For the text-containing cell, return its midpoint in [X, Y] coordinate format. 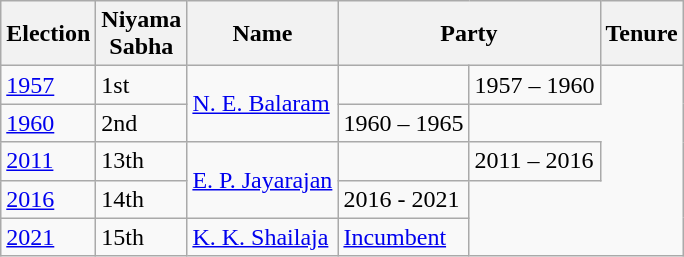
13th [142, 161]
2011 – 2016 [534, 161]
1957 [48, 85]
2011 [48, 161]
Election [48, 34]
E. P. Jayarajan [262, 180]
2016 - 2021 [404, 199]
14th [142, 199]
Name [262, 34]
1957 – 1960 [534, 85]
1960 [48, 123]
Tenure [642, 34]
N. E. Balaram [262, 104]
K. K. Shailaja [262, 237]
2nd [142, 123]
1st [142, 85]
1960 – 1965 [404, 123]
Incumbent [404, 237]
Party [469, 34]
15th [142, 237]
2016 [48, 199]
2021 [48, 237]
NiyamaSabha [142, 34]
